Determine the (x, y) coordinate at the center of the cell enclosing the given text.  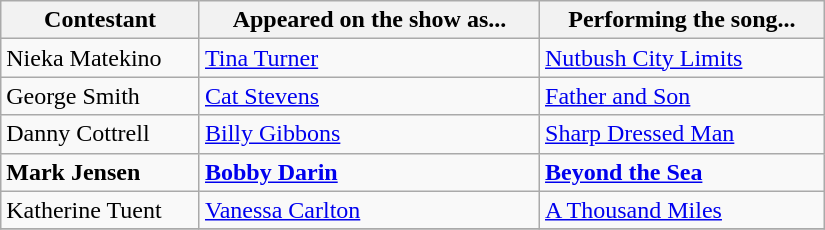
Appeared on the show as... (369, 20)
Performing the song... (682, 20)
Danny Cottrell (100, 134)
Bobby Darin (369, 172)
Nieka Matekino (100, 58)
A Thousand Miles (682, 210)
Beyond the Sea (682, 172)
Sharp Dressed Man (682, 134)
Billy Gibbons (369, 134)
George Smith (100, 96)
Nutbush City Limits (682, 58)
Mark Jensen (100, 172)
Vanessa Carlton (369, 210)
Tina Turner (369, 58)
Father and Son (682, 96)
Katherine Tuent (100, 210)
Contestant (100, 20)
Cat Stevens (369, 96)
